Locate the cell with the specified text and output its (X, Y) center coordinate. 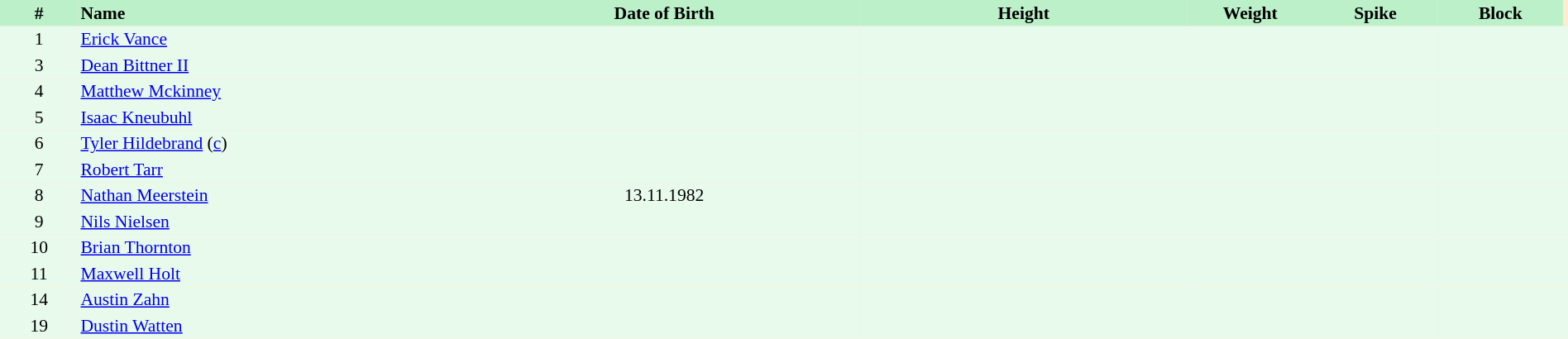
14 (39, 299)
3 (39, 65)
# (39, 13)
5 (39, 117)
Robert Tarr (273, 169)
Brian Thornton (273, 248)
Matthew Mckinney (273, 91)
4 (39, 91)
Dean Bittner II (273, 65)
Date of Birth (664, 13)
Block (1500, 13)
11 (39, 274)
Dustin Watten (273, 326)
7 (39, 169)
Nathan Meerstein (273, 195)
Erick Vance (273, 40)
Nils Nielsen (273, 222)
Name (273, 13)
10 (39, 248)
13.11.1982 (664, 195)
19 (39, 326)
Isaac Kneubuhl (273, 117)
6 (39, 144)
8 (39, 195)
1 (39, 40)
Spike (1374, 13)
9 (39, 222)
Tyler Hildebrand (c) (273, 144)
Austin Zahn (273, 299)
Maxwell Holt (273, 274)
Weight (1250, 13)
Height (1024, 13)
